Scan for the cell matching the given text and deliver its [x, y] coordinate at center. 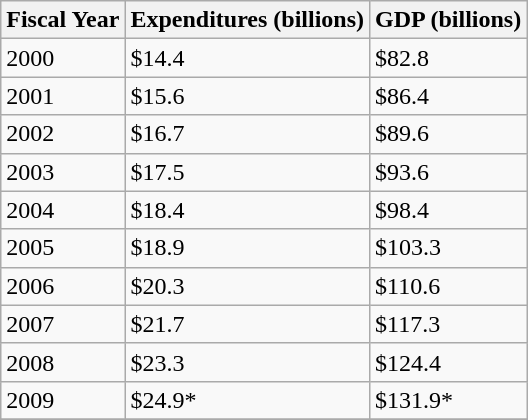
2009 [63, 400]
2005 [63, 248]
$20.3 [248, 286]
$82.8 [448, 58]
2006 [63, 286]
$103.3 [448, 248]
$18.4 [248, 210]
$93.6 [448, 172]
$131.9* [448, 400]
$124.4 [448, 362]
$18.9 [248, 248]
Expenditures (billions) [248, 20]
2000 [63, 58]
$23.3 [248, 362]
$16.7 [248, 134]
2004 [63, 210]
2003 [63, 172]
$110.6 [448, 286]
$86.4 [448, 96]
$24.9* [248, 400]
$17.5 [248, 172]
$98.4 [448, 210]
$14.4 [248, 58]
$89.6 [448, 134]
$15.6 [248, 96]
2007 [63, 324]
2008 [63, 362]
GDP (billions) [448, 20]
2001 [63, 96]
$21.7 [248, 324]
$117.3 [448, 324]
2002 [63, 134]
Fiscal Year [63, 20]
